Output the (X, Y) coordinate of the center of the cell containing the given text.  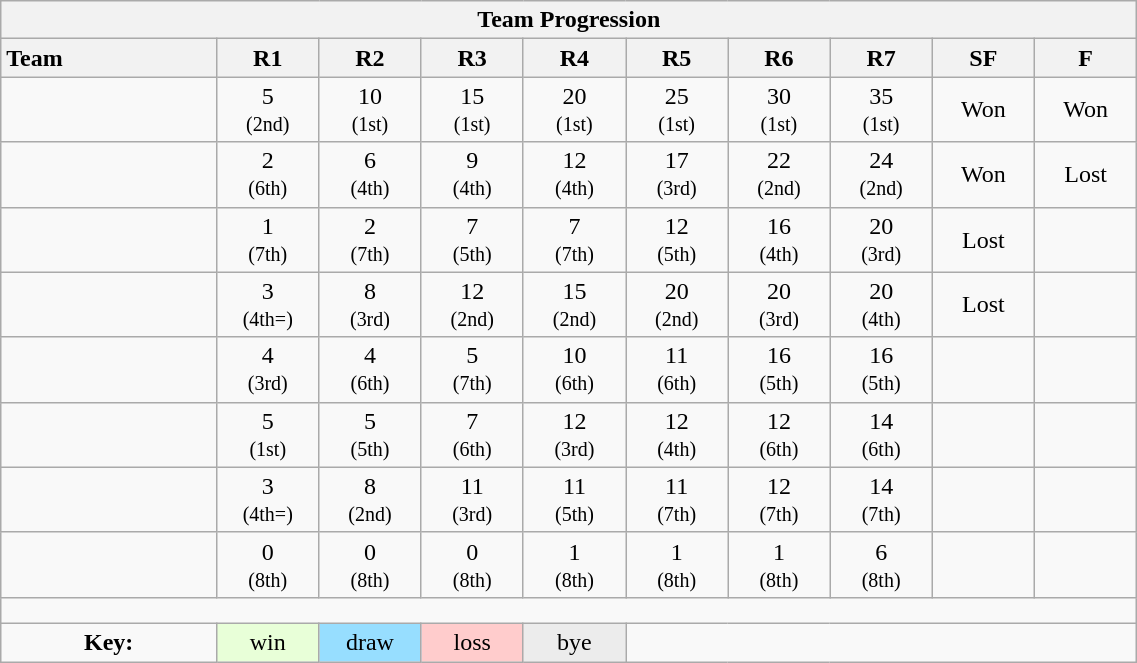
6 (4th) (370, 174)
R6 (779, 58)
2 (6th) (268, 174)
F (1085, 58)
20 (4th) (881, 304)
Team Progression (569, 20)
14 (7th) (881, 500)
loss (472, 642)
R3 (472, 58)
win (268, 642)
24 (2nd) (881, 174)
11 (6th) (677, 370)
6 (8th) (881, 564)
SF (983, 58)
R5 (677, 58)
5 (1st) (268, 434)
10 (1st) (370, 110)
12 (7th) (779, 500)
25 (1st) (677, 110)
4 (6th) (370, 370)
11 (7th) (677, 500)
4 (3rd) (268, 370)
R4 (574, 58)
Key: (109, 642)
15 (2nd) (574, 304)
R2 (370, 58)
5 (5th) (370, 434)
Team (109, 58)
7 (7th) (574, 240)
8 (3rd) (370, 304)
11 (3rd) (472, 500)
draw (370, 642)
30 (1st) (779, 110)
bye (574, 642)
R1 (268, 58)
2 (7th) (370, 240)
16 (4th) (779, 240)
8 (2nd) (370, 500)
12 (3rd) (574, 434)
5 (2nd) (268, 110)
12 (5th) (677, 240)
20 (1st) (574, 110)
12 (2nd) (472, 304)
10 (6th) (574, 370)
11 (5th) (574, 500)
20 (2nd) (677, 304)
5 (7th) (472, 370)
7 (5th) (472, 240)
12 (6th) (779, 434)
1 (7th) (268, 240)
7 (6th) (472, 434)
22 (2nd) (779, 174)
R7 (881, 58)
14 (6th) (881, 434)
17 (3rd) (677, 174)
15 (1st) (472, 110)
9 (4th) (472, 174)
35 (1st) (881, 110)
